Find where the given text appears and provide that cell's center as (X, Y) coordinate. 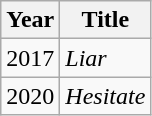
Liar (106, 58)
2020 (30, 96)
Hesitate (106, 96)
2017 (30, 58)
Year (30, 20)
Title (106, 20)
